Search for the cell housing the specified text and yield its [X, Y] center coordinate. 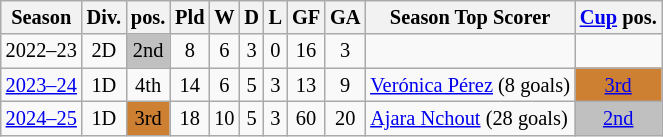
L [276, 17]
Div. [104, 17]
Ajara Nchout (28 goals) [470, 118]
4th [148, 85]
60 [306, 118]
Cup pos. [618, 17]
D [251, 17]
20 [345, 118]
2D [104, 51]
13 [306, 85]
14 [190, 85]
Verónica Pérez (8 goals) [470, 85]
8 [190, 51]
2023–24 [42, 85]
pos. [148, 17]
GA [345, 17]
Season [42, 17]
16 [306, 51]
Season Top Scorer [470, 17]
2024–25 [42, 118]
9 [345, 85]
0 [276, 51]
18 [190, 118]
Pld [190, 17]
2022–23 [42, 51]
10 [224, 118]
GF [306, 17]
W [224, 17]
